Search for the cell housing the specified text and yield its [X, Y] center coordinate. 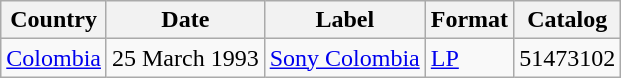
Label [344, 20]
Date [185, 20]
Catalog [568, 20]
Format [469, 20]
51473102 [568, 58]
Country [54, 20]
25 March 1993 [185, 58]
Colombia [54, 58]
Sony Colombia [344, 58]
LP [469, 58]
